Determine the [x, y] coordinate at the center of the cell enclosing the given text.  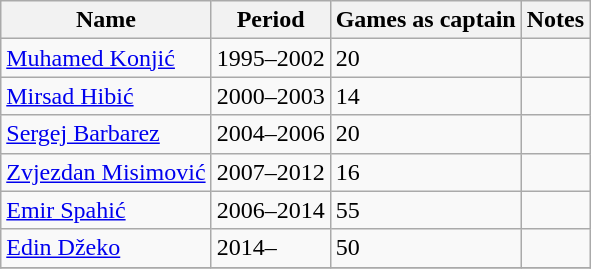
16 [426, 172]
2004–2006 [270, 134]
2007–2012 [270, 172]
2006–2014 [270, 210]
Sergej Barbarez [106, 134]
50 [426, 248]
2000–2003 [270, 96]
55 [426, 210]
Notes [555, 20]
Games as captain [426, 20]
Zvjezdan Misimović [106, 172]
Period [270, 20]
Muhamed Konjić [106, 58]
1995–2002 [270, 58]
Edin Džeko [106, 248]
Emir Spahić [106, 210]
Mirsad Hibić [106, 96]
2014– [270, 248]
Name [106, 20]
14 [426, 96]
